Return (x, y) of the center of cell containing provided text 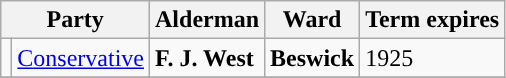
Conservative (81, 58)
Alderman (208, 20)
Beswick (312, 58)
1925 (432, 58)
Party (76, 20)
Ward (312, 20)
F. J. West (208, 58)
Term expires (432, 20)
